Locate the cell with the specified text and output its [X, Y] center coordinate. 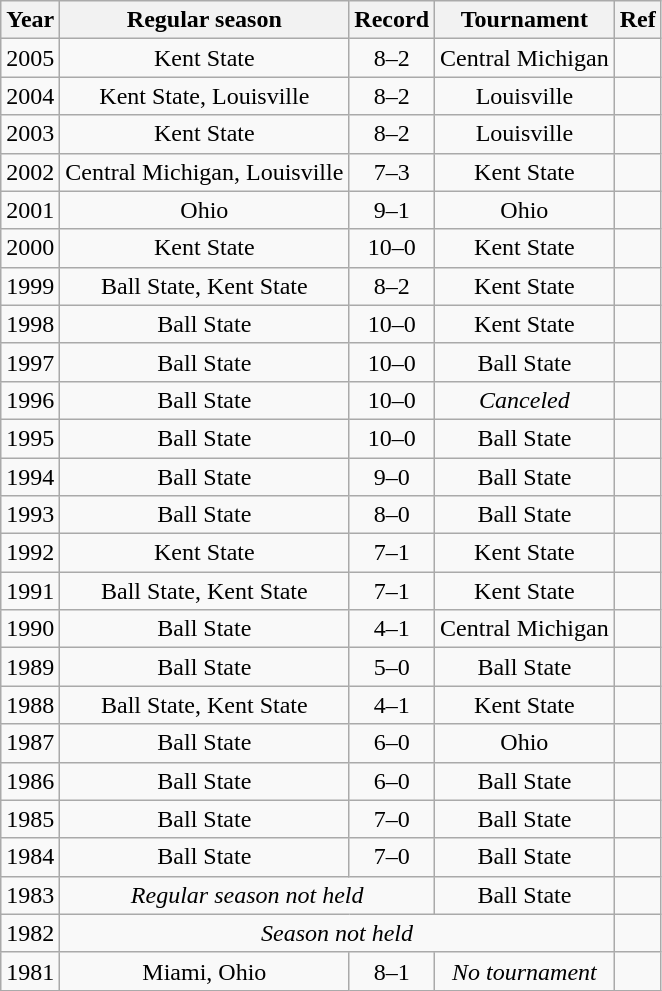
1990 [30, 629]
2005 [30, 58]
Season not held [337, 933]
Canceled [525, 400]
7–3 [392, 172]
Kent State, Louisville [204, 96]
1986 [30, 781]
2003 [30, 134]
Regular season not held [248, 895]
8–0 [392, 515]
1997 [30, 362]
1984 [30, 857]
Record [392, 20]
2000 [30, 248]
1985 [30, 819]
Tournament [525, 20]
1998 [30, 324]
8–1 [392, 971]
1991 [30, 591]
1995 [30, 438]
5–0 [392, 667]
1996 [30, 400]
Central Michigan, Louisville [204, 172]
Miami, Ohio [204, 971]
Ref [638, 20]
1987 [30, 743]
1999 [30, 286]
1993 [30, 515]
1982 [30, 933]
1988 [30, 705]
1994 [30, 477]
2002 [30, 172]
No tournament [525, 971]
2001 [30, 210]
9–1 [392, 210]
1983 [30, 895]
2004 [30, 96]
9–0 [392, 477]
1992 [30, 553]
1989 [30, 667]
Year [30, 20]
Regular season [204, 20]
1981 [30, 971]
